Find where the given text appears and provide that cell's center as [X, Y] coordinate. 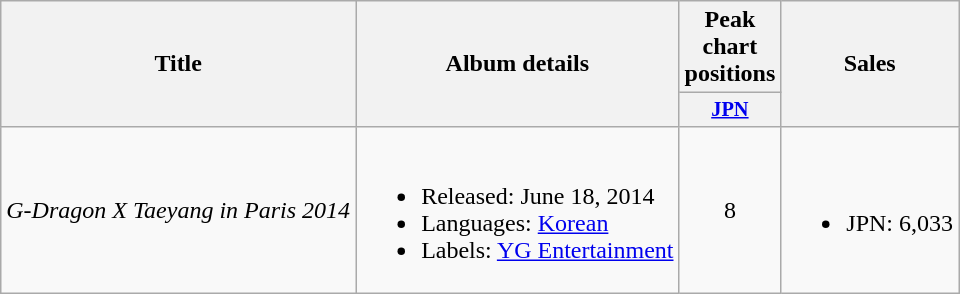
Peak chart positions [730, 47]
G-Dragon X Taeyang in Paris 2014 [178, 210]
Album details [518, 64]
8 [730, 210]
JPN [730, 110]
JPN: 6,033 [870, 210]
Title [178, 64]
Released: June 18, 2014Languages: KoreanLabels: YG Entertainment [518, 210]
Sales [870, 64]
